Find where the given text appears and provide that cell's center as (x, y) coordinate. 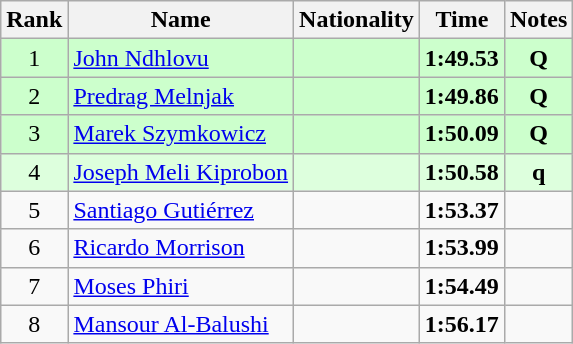
7 (34, 286)
Nationality (357, 20)
1:49.53 (462, 58)
1:54.49 (462, 286)
Ricardo Morrison (181, 248)
Time (462, 20)
4 (34, 172)
Name (181, 20)
Notes (538, 20)
1 (34, 58)
1:56.17 (462, 324)
3 (34, 134)
John Ndhlovu (181, 58)
Rank (34, 20)
Predrag Melnjak (181, 96)
1:53.37 (462, 210)
6 (34, 248)
1:50.58 (462, 172)
1:49.86 (462, 96)
2 (34, 96)
Santiago Gutiérrez (181, 210)
q (538, 172)
Joseph Meli Kiprobon (181, 172)
Moses Phiri (181, 286)
5 (34, 210)
1:53.99 (462, 248)
Mansour Al-Balushi (181, 324)
Marek Szymkowicz (181, 134)
1:50.09 (462, 134)
8 (34, 324)
